Capture the cell that displays the provided text and extract its [x, y] central coordinate. 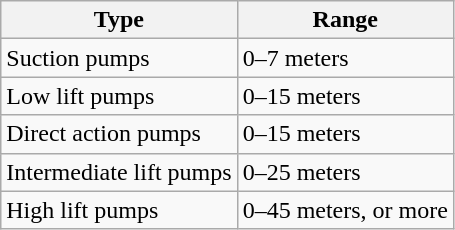
Low lift pumps [119, 96]
Direct action pumps [119, 134]
0–25 meters [345, 172]
Intermediate lift pumps [119, 172]
0–45 meters, or more [345, 210]
Suction pumps [119, 58]
Range [345, 20]
Type [119, 20]
0–7 meters [345, 58]
High lift pumps [119, 210]
